Provide the (X, Y) coordinate of the cell's center where the given text is located.  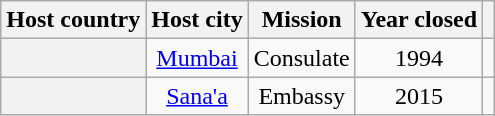
Consulate (302, 58)
Host country (74, 20)
1994 (418, 58)
Mumbai (197, 58)
Mission (302, 20)
Year closed (418, 20)
2015 (418, 96)
Embassy (302, 96)
Host city (197, 20)
Sana'a (197, 96)
